Return (x, y) of the center of cell containing provided text 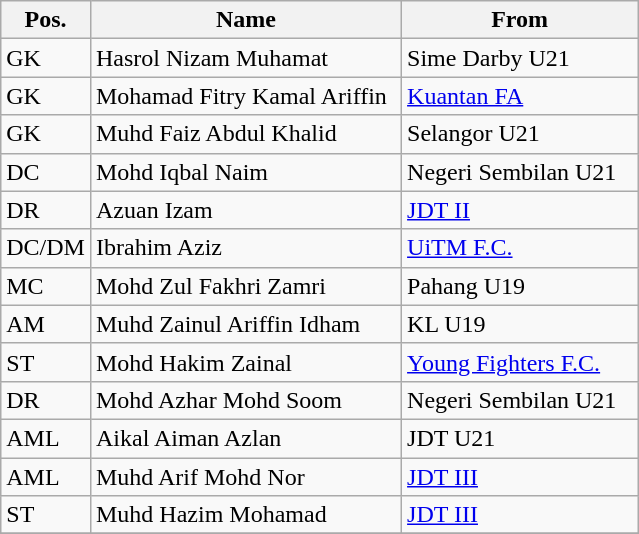
AM (46, 324)
Selangor U21 (520, 134)
Mohamad Fitry Kamal Ariffin (246, 96)
Kuantan FA (520, 96)
Mohd Iqbal Naim (246, 172)
Aikal Aiman Azlan (246, 438)
JDT II (520, 210)
Muhd Arif Mohd Nor (246, 477)
Muhd Zainul Ariffin Idham (246, 324)
Sime Darby U21 (520, 58)
JDT U21 (520, 438)
Azuan Izam (246, 210)
DC/DM (46, 248)
Ibrahim Aziz (246, 248)
From (520, 20)
MC (46, 286)
KL U19 (520, 324)
Mohd Zul Fakhri Zamri (246, 286)
Name (246, 20)
UiTM F.C. (520, 248)
Hasrol Nizam Muhamat (246, 58)
Mohd Azhar Mohd Soom (246, 400)
Pahang U19 (520, 286)
Mohd Hakim Zainal (246, 362)
Muhd Hazim Mohamad (246, 515)
DC (46, 172)
Pos. (46, 20)
Muhd Faiz Abdul Khalid (246, 134)
Young Fighters F.C. (520, 362)
